Output the [X, Y] coordinate of the center of the cell containing the given text.  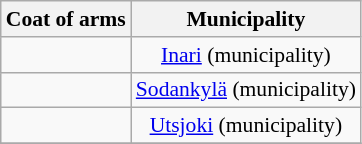
Sodankylä (municipality) [246, 90]
Coat of arms [66, 19]
Utsjoki (municipality) [246, 126]
Municipality [246, 19]
Inari (municipality) [246, 55]
